Return [X, Y] of the center of cell containing provided text 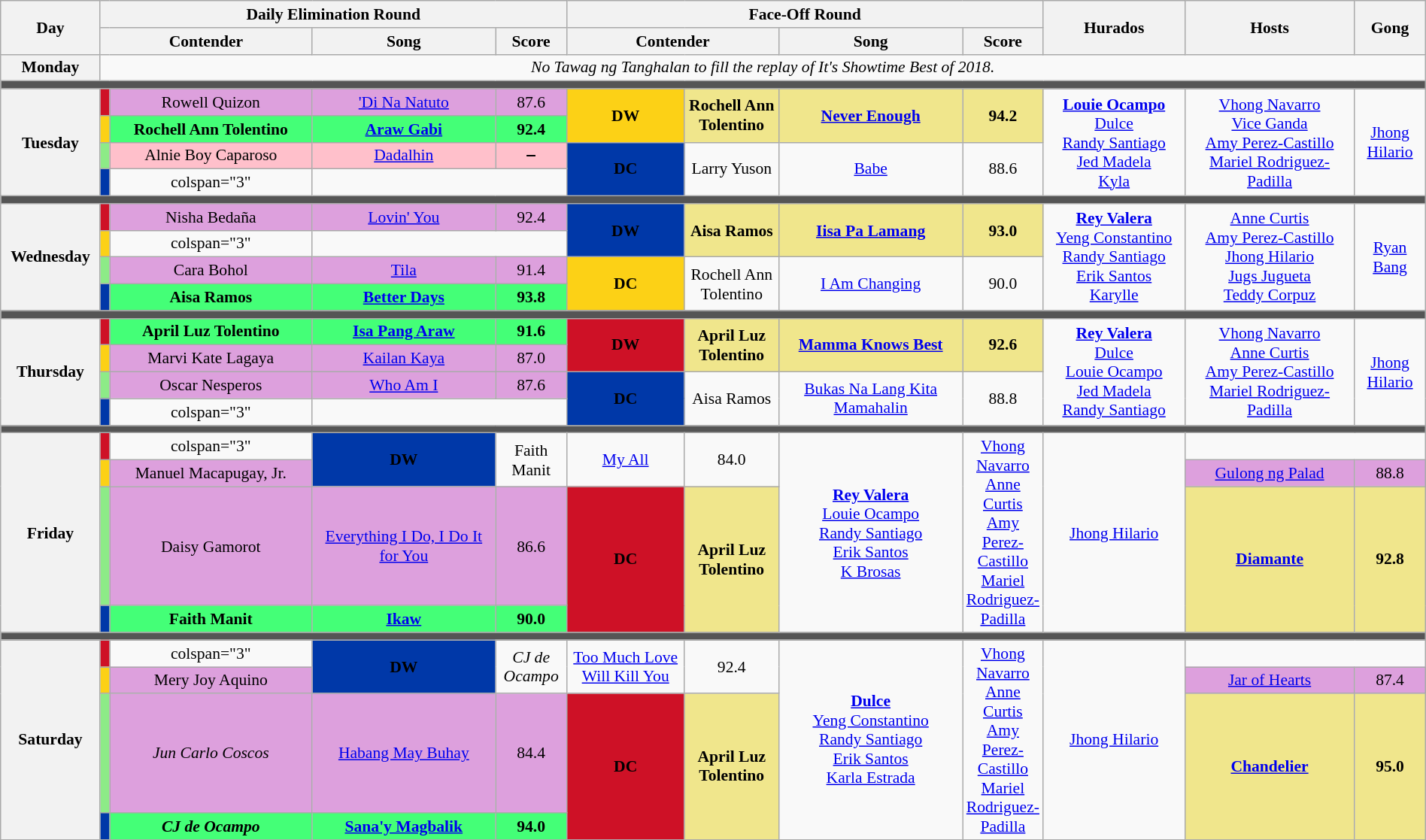
Oscar Nesperos [211, 386]
92.8 [1390, 559]
Mamma Knows Best [871, 344]
Nisha Bedaña [211, 217]
Ikaw [404, 620]
84.4 [531, 754]
Marvi Kate Lagaya [211, 359]
86.6 [531, 546]
88.6 [1003, 168]
Rey ValeraLouie OcampoRandy SantiagoErik SantosK Brosas [871, 532]
DulceYeng ConstantinoRandy SantiagoErik SantosKarla Estrada [871, 740]
87.4 [1390, 681]
Saturday [50, 740]
I Am Changing [871, 284]
Ryan Bang [1390, 257]
Babe [871, 168]
95.0 [1390, 767]
Tila [404, 271]
Cara Bohol [211, 271]
87.0 [531, 359]
Bukas Na Lang Kita Mamahalin [871, 399]
91.6 [531, 332]
Friday [50, 532]
Isa Pang Araw [404, 332]
Gong [1390, 27]
Who Am I [404, 386]
Vhong NavarroVice GandaAmy Perez-CastilloMariel Rodriguez-Padilla [1270, 142]
Rey ValeraYeng ConstantinoRandy SantiagoErik SantosKarylle [1114, 257]
Sana'y Magbalik [404, 826]
Daisy Gamorot [211, 546]
94.2 [1003, 116]
94.0 [531, 826]
Wednesday [50, 257]
Day [50, 27]
Alnie Boy Caparoso [211, 156]
Louie OcampoDulceRandy SantiagoJed MadelaKyla [1114, 142]
Thursday [50, 371]
Diamante [1270, 559]
'Di Na Natuto [404, 102]
Rey ValeraDulceLouie OcampoJed MadelaRandy Santiago [1114, 371]
Araw Gabi [404, 129]
Gulong ng Palad [1270, 474]
Monday [50, 68]
Jun Carlo Coscos [211, 754]
Larry Yuson [732, 168]
My All [626, 460]
Mery Joy Aquino [211, 681]
Better Days [404, 298]
Hosts [1270, 27]
Too Much Love Will Kill You [626, 666]
Lovin' You [404, 217]
Tuesday [50, 142]
Rowell Quizon [211, 102]
Jar of Hearts [1270, 681]
Manuel Macapugay, Jr. [211, 474]
Dadalhin [404, 156]
Face-Off Round [805, 14]
Never Enough [871, 116]
Hurados [1114, 27]
91.4 [531, 271]
Everything I Do, I Do It for You [404, 546]
84.0 [732, 460]
‒ [531, 156]
No Tawag ng Tanghalan to fill the replay of It's Showtime Best of 2018. [763, 68]
92.6 [1003, 344]
Anne CurtisAmy Perez-CastilloJhong HilarioJugs JuguetaTeddy Corpuz [1270, 257]
Habang May Buhay [404, 754]
93.0 [1003, 230]
Chandelier [1270, 767]
Kailan Kaya [404, 359]
Iisa Pa Lamang [871, 230]
Daily Elimination Round [333, 14]
93.8 [531, 298]
